Return the [x, y] coordinate for the center point of the cell that contains the specified text.  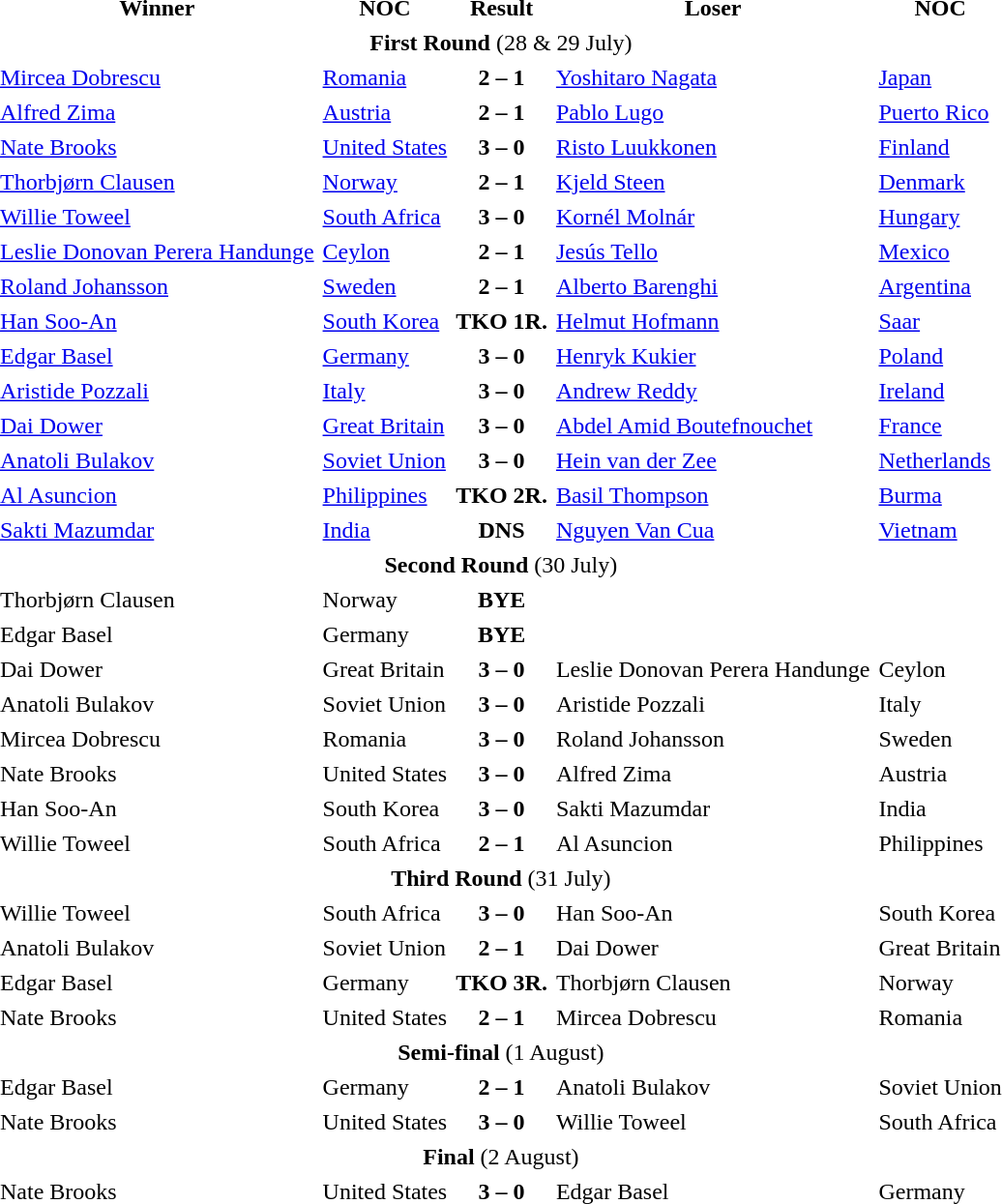
TKO 2R. [501, 495]
Han Soo-An [714, 913]
Helmut Hofmann [714, 321]
Thorbjørn Clausen [714, 983]
Basil Thompson [714, 495]
Jesús Tello [714, 251]
Austria [385, 112]
Alfred Zima [714, 774]
Abdel Amid Boutefnouchet [714, 426]
Anatoli Bulakov [714, 1087]
Ceylon [385, 251]
Aristide Pozzali [714, 704]
Leslie Donovan Perera Handunge [714, 669]
Nguyen Van Cua [714, 530]
TKO 3R. [501, 983]
Henryk Kukier [714, 356]
TKO 1R. [501, 321]
Willie Toweel [714, 1122]
Philippines [385, 495]
Sakti Mazumdar [714, 808]
Sweden [385, 286]
Al Asuncion [714, 843]
Mircea Dobrescu [714, 1017]
Pablo Lugo [714, 112]
India [385, 530]
Dai Dower [714, 948]
Andrew Reddy [714, 391]
Yoshitaro Nagata [714, 77]
Kjeld Steen [714, 182]
Kornél Molnár [714, 217]
DNS [501, 530]
Hein van der Zee [714, 460]
Italy [385, 391]
Alberto Barenghi [714, 286]
Risto Luukkonen [714, 147]
Roland Johansson [714, 739]
